Find where the given text appears and provide that cell's center as [x, y] coordinate. 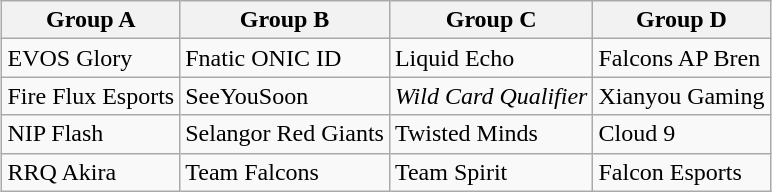
Group C [491, 20]
Xianyou Gaming [682, 96]
Fire Flux Esports [91, 96]
Team Spirit [491, 172]
Group B [285, 20]
Selangor Red Giants [285, 134]
RRQ Akira [91, 172]
NIP Flash [91, 134]
Cloud 9 [682, 134]
SeeYouSoon [285, 96]
Group A [91, 20]
Falcons AP Bren [682, 58]
Fnatic ONIC ID [285, 58]
EVOS Glory [91, 58]
Liquid Echo [491, 58]
Team Falcons [285, 172]
Falcon Esports [682, 172]
Group D [682, 20]
Twisted Minds [491, 134]
Wild Card Qualifier [491, 96]
